Scan for the cell matching the given text and deliver its [X, Y] coordinate at center. 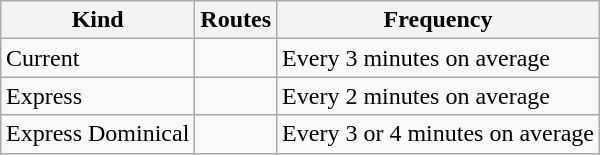
Every 3 or 4 minutes on average [438, 134]
Frequency [438, 20]
Kind [97, 20]
Express Dominical [97, 134]
Current [97, 58]
Routes [236, 20]
Express [97, 96]
Every 2 minutes on average [438, 96]
Every 3 minutes on average [438, 58]
